For the text-containing cell, return its midpoint in [x, y] coordinate format. 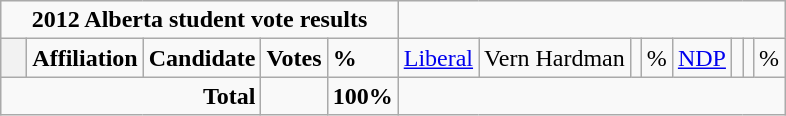
Vern Hardman [555, 58]
Liberal [438, 58]
2012 Alberta student vote results [200, 20]
Candidate [202, 58]
Votes [294, 58]
Affiliation [85, 58]
100% [362, 96]
NDP [702, 58]
Total [131, 96]
